Return the (X, Y) coordinate for the center point of the cell that contains the specified text.  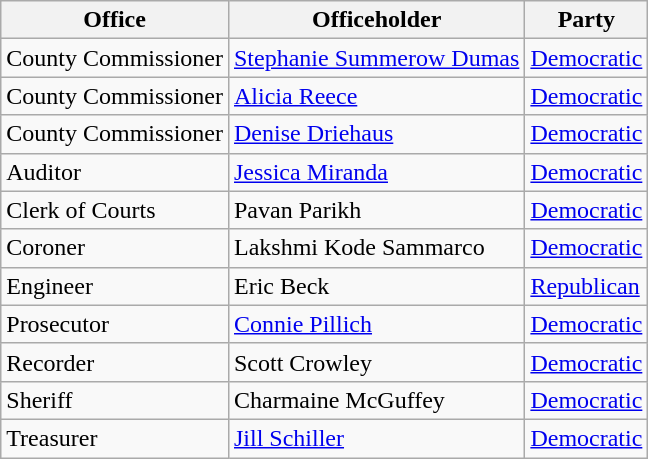
Eric Beck (376, 286)
Denise Driehaus (376, 134)
Recorder (115, 362)
Scott Crowley (376, 362)
Sheriff (115, 400)
Engineer (115, 286)
Prosecutor (115, 324)
Clerk of Courts (115, 210)
Auditor (115, 172)
Pavan Parikh (376, 210)
Republican (586, 286)
Officeholder (376, 20)
Treasurer (115, 438)
Alicia Reece (376, 96)
Lakshmi Kode Sammarco (376, 248)
Coroner (115, 248)
Jill Schiller (376, 438)
Connie Pillich (376, 324)
Jessica Miranda (376, 172)
Office (115, 20)
Charmaine McGuffey (376, 400)
Party (586, 20)
Stephanie Summerow Dumas (376, 58)
